Identify which cell holds the provided text, then report its [x, y] central coordinate. 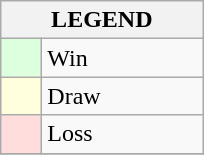
LEGEND [102, 20]
Win [122, 58]
Draw [122, 96]
Loss [122, 134]
